Capture the cell that displays the provided text and extract its (X, Y) central coordinate. 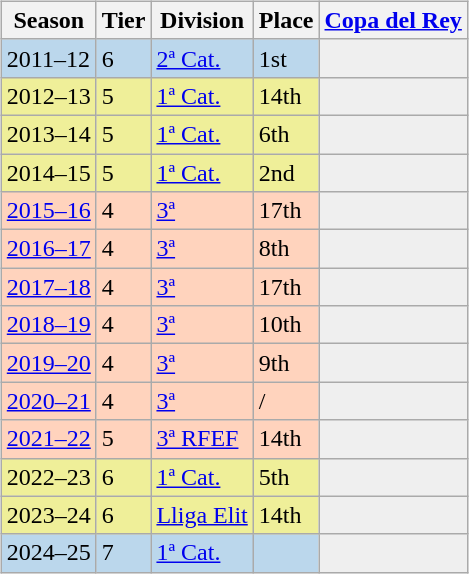
3ª RFEF (202, 439)
2019–20 (48, 363)
/ (286, 401)
2018–19 (48, 325)
2016–17 (48, 249)
2021–22 (48, 439)
Tier (124, 20)
Lliga Elit (202, 515)
2ª Cat. (202, 58)
8th (286, 249)
2011–12 (48, 58)
2023–24 (48, 515)
2024–25 (48, 553)
5th (286, 477)
2012–13 (48, 96)
2020–21 (48, 401)
10th (286, 325)
1st (286, 58)
2022–23 (48, 477)
2nd (286, 173)
9th (286, 363)
Place (286, 20)
2017–18 (48, 287)
2013–14 (48, 134)
Division (202, 20)
7 (124, 553)
6th (286, 134)
2015–16 (48, 211)
Copa del Rey (393, 20)
Season (48, 20)
2014–15 (48, 173)
